Extract the (x, y) coordinate from the center of the cell holding the provided text.  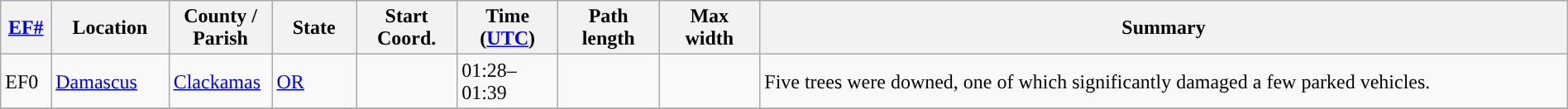
State (314, 28)
Path length (609, 28)
Start Coord. (407, 28)
Location (110, 28)
EF0 (26, 81)
Summary (1164, 28)
EF# (26, 28)
Clackamas (220, 81)
Damascus (110, 81)
Max width (710, 28)
OR (314, 81)
Five trees were downed, one of which significantly damaged a few parked vehicles. (1164, 81)
01:28–01:39 (508, 81)
County / Parish (220, 28)
Time (UTC) (508, 28)
